Determine the [x, y] coordinate at the center of the cell enclosing the given text.  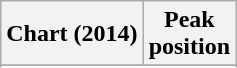
Peakposition [189, 34]
Chart (2014) [72, 34]
